Return the (X, Y) coordinate for the center point of the cell that contains the specified text.  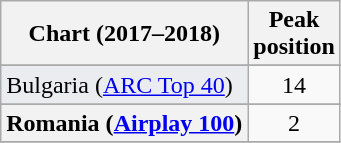
14 (294, 85)
Bulgaria (ARC Top 40) (124, 85)
Romania (Airplay 100) (124, 123)
2 (294, 123)
Chart (2017–2018) (124, 34)
Peak position (294, 34)
